For the text-containing cell, return its midpoint in [x, y] coordinate format. 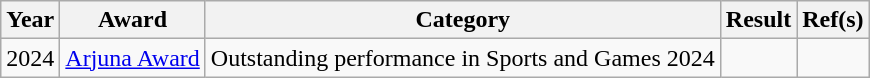
Ref(s) [833, 20]
2024 [30, 58]
Award [133, 20]
Result [758, 20]
Outstanding performance in Sports and Games 2024 [462, 58]
Category [462, 20]
Arjuna Award [133, 58]
Year [30, 20]
